Detect which cell encompasses the target text, then output its (x, y) center coordinate. 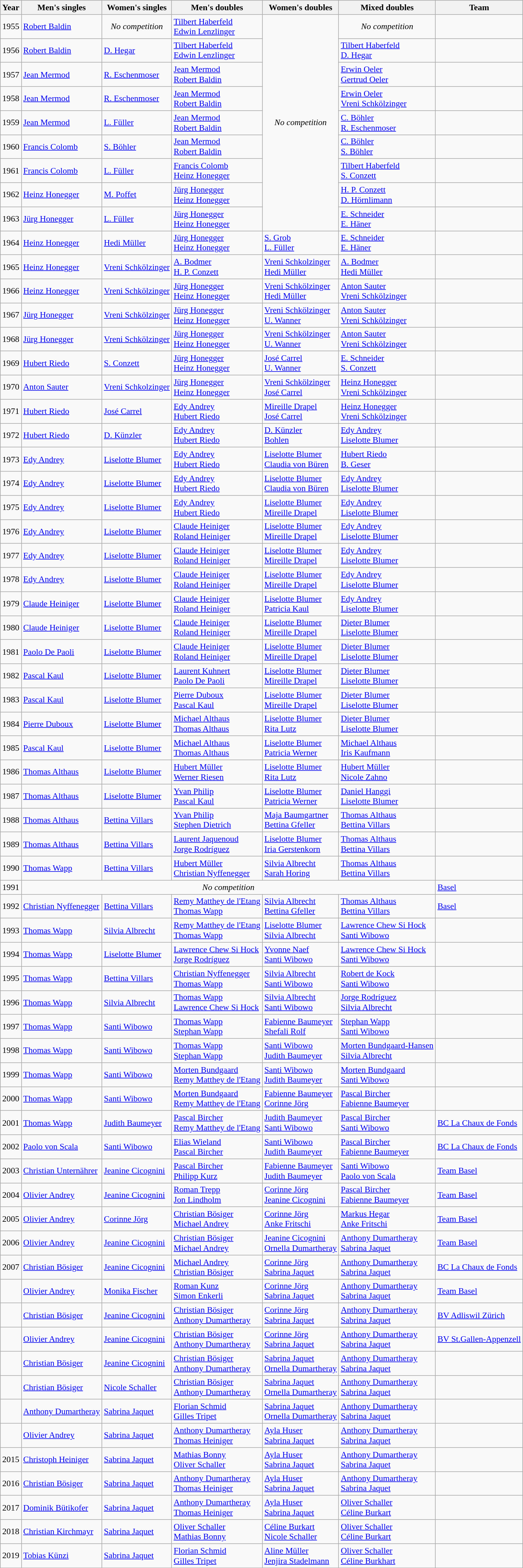
Oliver SchallerCéline Burkhart (387, 1556)
Roman TreppJon Lindholm (217, 1195)
Tilbert Haberfeld Edwin Lenzlinger (217, 27)
Team (479, 7)
1995 (11, 978)
Monika Fischer (137, 1291)
Dominik Bütikofer (61, 1508)
D. Hegar (137, 50)
1982 (11, 676)
Men's singles (61, 7)
A. BodmerHedi Müller (387, 267)
José CarrelU. Wanner (301, 364)
2006 (11, 1243)
Fabienne BaumeyerShefali Rolf (301, 1027)
1998 (11, 1051)
Pierre Duboux (61, 724)
1956 (11, 50)
Maja BaumgartnerBettina Gfeller (301, 820)
Judith Baumeyer (137, 1123)
Paolo De Paoli (61, 652)
Corinne Jörg (137, 1219)
Mireille DrapelJosé Carrel (301, 412)
BV Adliswil Zürich (479, 1315)
1981 (11, 652)
Erwin OelerVreni Schkölzinger (387, 98)
Year (11, 7)
2000 (11, 1099)
2015 (11, 1460)
Laurent JaquenoudJorge Rodríguez (217, 844)
1977 (11, 556)
1997 (11, 1027)
1966 (11, 291)
1985 (11, 748)
Women's doubles (301, 7)
Santi WibowoPaolo von Scala (387, 1171)
1963 (11, 219)
Aline MüllerJenjira Stadelmann (301, 1556)
1971 (11, 412)
E. SchneiderS. Conzett (387, 364)
Francis ColombHeinz Honegger (217, 171)
Silvia AlbrechtBettina Gfeller (301, 907)
1961 (11, 171)
1960 (11, 146)
1991 (11, 887)
1959 (11, 123)
1988 (11, 820)
Hubert MüllerWerner Riesen (217, 772)
S. Böhler (137, 146)
2017 (11, 1508)
Nicole Schaller (137, 1387)
1984 (11, 724)
Men's doubles (217, 7)
Laurent KuhnertPaolo De Paoli (217, 676)
Christian Unternährer (61, 1171)
Vreni SchkolzingerHedi Müller (301, 267)
1968 (11, 339)
Erwin OelerGertrud Oeler (387, 75)
1979 (11, 604)
Markus HegarAnke Fritschi (387, 1219)
D. Künzler (137, 435)
2004 (11, 1195)
1986 (11, 772)
Silvia AlbrechtSarah Horing (301, 868)
Lawrence Chew Si HockJorge Rodríguez (217, 955)
Liselotte BlumerPatricia Kaul (301, 604)
2007 (11, 1267)
Vreni SchkölzingerHedi Müller (301, 291)
1989 (11, 844)
D. KünzlerBohlen (301, 435)
2019 (11, 1556)
Roman KunzSimon Enkerli (217, 1291)
Christian NyffeneggerThomas Wapp (217, 978)
1999 (11, 1075)
Pascal BircherPhilipp Kurz (217, 1171)
A. BodmerH. P. Conzett (217, 267)
1992 (11, 907)
1975 (11, 508)
Tilbert HaberfeldS. Conzett (387, 171)
Robert de KockSanti Wibowo (387, 978)
1970 (11, 387)
Daniel HanggiLiselotte Blumer (387, 796)
Hubert MüllerChristian Nyffenegger (217, 868)
Pascal BircherRemy Matthey de l'Etang (217, 1123)
1958 (11, 98)
1962 (11, 195)
M. Poffet (137, 195)
1973 (11, 460)
Anton Sauter (61, 387)
1955 (11, 27)
Hedi Müller (137, 243)
1976 (11, 531)
Pierre DubouxPascal Kaul (217, 700)
Tilbert HaberfeldEdwin Lenzlinger (217, 50)
Christian Kirchmayr (61, 1531)
1957 (11, 75)
2002 (11, 1147)
Morten Bundgaard-HansenSilvia Albrecht (387, 1051)
2001 (11, 1123)
1980 (11, 628)
Hubert MüllerNicole Zahno (387, 772)
2018 (11, 1531)
Anthony Dumartheray (61, 1412)
Jeanine CicogniniOrnella Dumartheray (301, 1243)
2003 (11, 1171)
Stephan WappSanti Wibowo (387, 1027)
Liselotte BlumerIria Gerstenkorn (301, 844)
Vreni Schkolzinger (137, 387)
1994 (11, 955)
S. GrobL. Füller (301, 243)
José Carrel (137, 412)
Jorge RodríguezSilvia Albrecht (387, 1003)
Yvan PhilipStephen Dietrich (217, 820)
C. BöhlerR. Eschenmoser (387, 123)
2016 (11, 1483)
S. Conzett (137, 364)
Mathias BonnyOliver Schaller (217, 1460)
1990 (11, 868)
1978 (11, 580)
Liselotte BlumerSilvia Albrecht (301, 930)
Morten BundgaardSanti Wibowo (387, 1075)
Pascal BircherSanti Wibowo (387, 1123)
C. BöhlerS. Böhler (387, 146)
1974 (11, 483)
1993 (11, 930)
Michael AndreyChristian Bösiger (217, 1267)
1967 (11, 315)
Elias WielandPascal Bircher (217, 1147)
1996 (11, 1003)
Michael AlthausIris Kaufmann (387, 748)
1965 (11, 267)
Fabienne BaumeyerCorinne Jörg (301, 1099)
1972 (11, 435)
Tilbert HaberfeldD. Hegar (387, 50)
Oliver SchallerMathias Bonny (217, 1531)
Mixed doubles (387, 7)
Women's singles (137, 7)
Christian Nyffenegger (61, 907)
1969 (11, 364)
Vreni SchkölzingerJosé Carrel (301, 387)
Yvonne NaefSanti Wibowo (301, 955)
2005 (11, 1219)
H. P. ConzettD. Hörnlimann (387, 195)
Thomas WappLawrence Chew Si Hock (217, 1003)
Corinne JörgAnke Fritschi (301, 1219)
Hubert RiedoB. Geser (387, 460)
Paolo von Scala (61, 1147)
1983 (11, 700)
Yvan PhilipPascal Kaul (217, 796)
Judith BaumeyerSanti Wibowo (301, 1123)
1987 (11, 796)
Corinne JörgJeanine Cicognini (301, 1195)
Christoph Heiniger (61, 1460)
BV St.Gallen-Appenzell (479, 1339)
1964 (11, 243)
Tobias Künzi (61, 1556)
Fabienne BaumeyerJudith Baumeyer (301, 1171)
Céline BurkartNicole Schaller (301, 1531)
